Locate the cell with the specified text and output its [x, y] center coordinate. 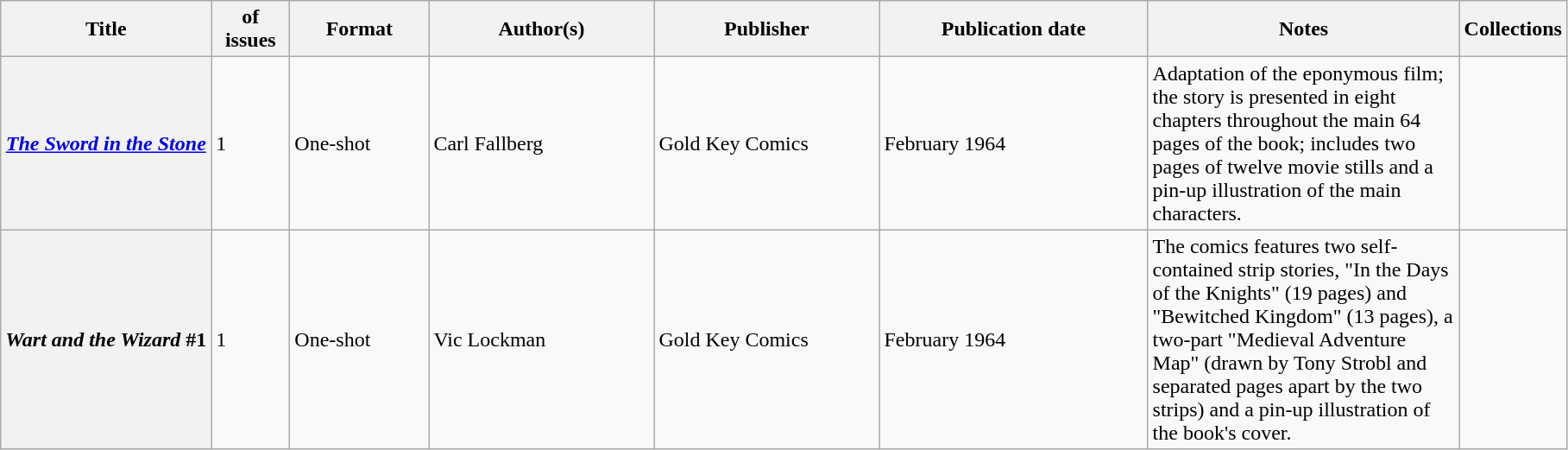
Wart and the Wizard #1 [106, 339]
Carl Fallberg [542, 143]
Publication date [1013, 29]
Author(s) [542, 29]
Notes [1303, 29]
Title [106, 29]
Collections [1513, 29]
Vic Lockman [542, 339]
Format [359, 29]
Publisher [766, 29]
The Sword in the Stone [106, 143]
of issues [250, 29]
